Return the (x, y) coordinate for the center point of the cell that contains the specified text.  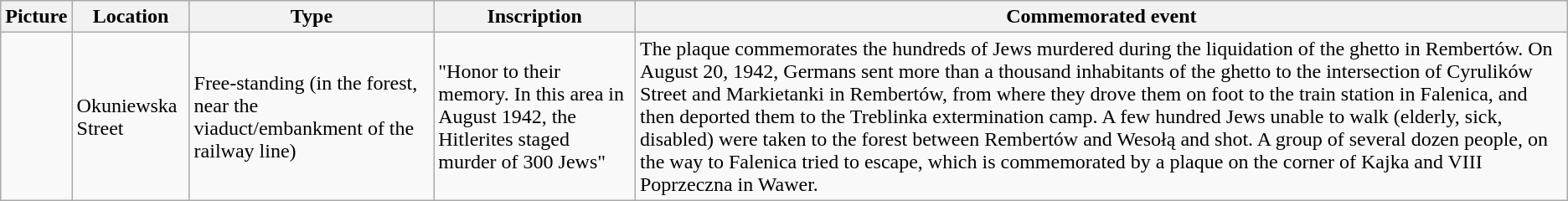
Location (131, 17)
Free-standing (in the forest, near the viaduct/embankment of the railway line) (312, 116)
"Honor to their memory. In this area in August 1942, the Hitlerites staged murder of 300 Jews" (534, 116)
Okuniewska Street (131, 116)
Picture (37, 17)
Inscription (534, 17)
Type (312, 17)
Commemorated event (1101, 17)
